From the cell containing the given text, extract its center point as [x, y] coordinate. 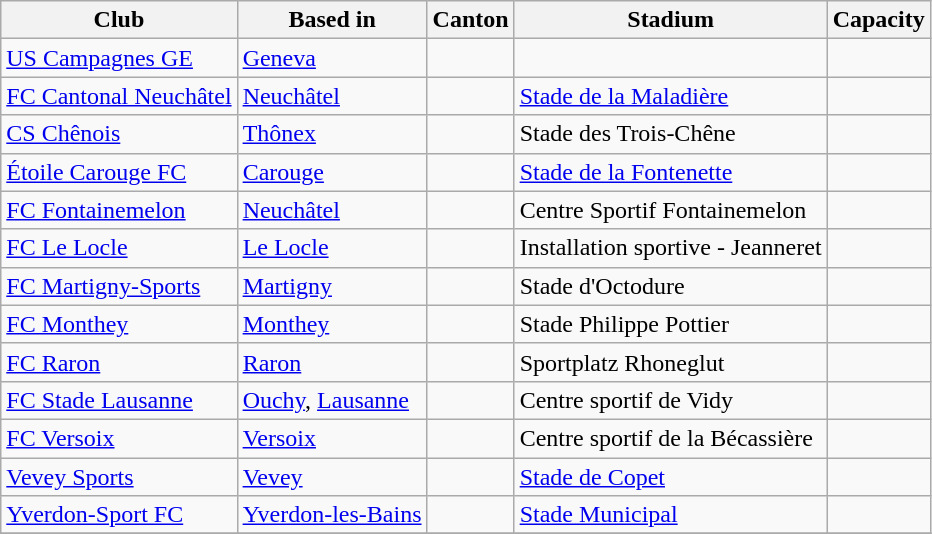
Stade des Trois-Chêne [670, 134]
FC Versoix [119, 438]
Ouchy, Lausanne [332, 400]
FC Monthey [119, 324]
US Campagnes GE [119, 58]
Yverdon-les-Bains [332, 515]
Stade Philippe Pottier [670, 324]
Versoix [332, 438]
Stade de Copet [670, 477]
Centre sportif de la Bécassière [670, 438]
Martigny [332, 286]
Capacity [878, 20]
Thônex [332, 134]
CS Chênois [119, 134]
Centre Sportif Fontainemelon [670, 210]
Carouge [332, 172]
Stade de la Fontenette [670, 172]
FC Cantonal Neuchâtel [119, 96]
FC Fontainemelon [119, 210]
FC Le Locle [119, 248]
Centre sportif de Vidy [670, 400]
Sportplatz Rhoneglut [670, 362]
FC Martigny-Sports [119, 286]
FC Stade Lausanne [119, 400]
Club [119, 20]
Vevey Sports [119, 477]
Yverdon-Sport FC [119, 515]
Étoile Carouge FC [119, 172]
Stade d'Octodure [670, 286]
Monthey [332, 324]
FC Raron [119, 362]
Le Locle [332, 248]
Stade de la Maladière [670, 96]
Raron [332, 362]
Stadium [670, 20]
Geneva [332, 58]
Based in [332, 20]
Stade Municipal [670, 515]
Vevey [332, 477]
Installation sportive - Jeanneret [670, 248]
Canton [470, 20]
